Find where the given text appears and provide that cell's center as (X, Y) coordinate. 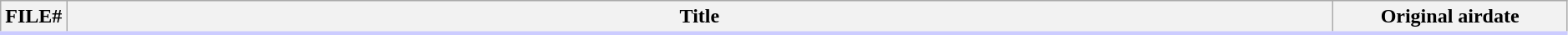
FILE# (33, 17)
Title (700, 17)
Original airdate (1450, 17)
